Provide the [X, Y] coordinate of the cell's center where the given text is located.  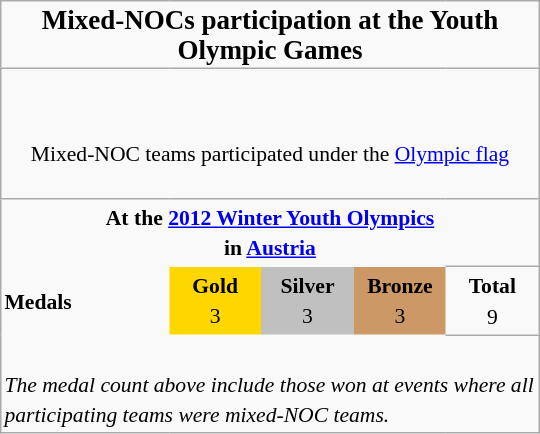
At the 2012 Winter Youth Olympicsin Austria [270, 233]
Mixed-NOCs participation at the Youth Olympic Games [270, 35]
Silver3 [307, 301]
Medals [85, 301]
The medal count above include those won at events where all participating teams were mixed-NOC teams. [270, 384]
Bronze3 [400, 301]
Gold3 [215, 301]
Total9 [492, 301]
